Return [x, y] of the center of cell containing provided text 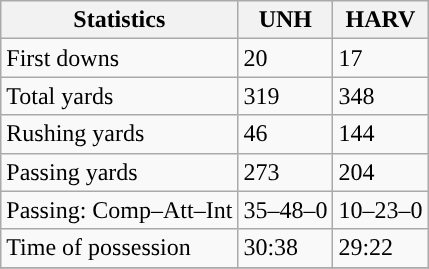
144 [380, 134]
348 [380, 96]
29:22 [380, 248]
30:38 [286, 248]
Time of possession [120, 248]
319 [286, 96]
Passing: Comp–Att–Int [120, 210]
46 [286, 134]
Statistics [120, 20]
10–23–0 [380, 210]
35–48–0 [286, 210]
17 [380, 58]
First downs [120, 58]
20 [286, 58]
Total yards [120, 96]
HARV [380, 20]
UNH [286, 20]
Rushing yards [120, 134]
204 [380, 172]
273 [286, 172]
Passing yards [120, 172]
